Search for the cell housing the specified text and yield its (X, Y) center coordinate. 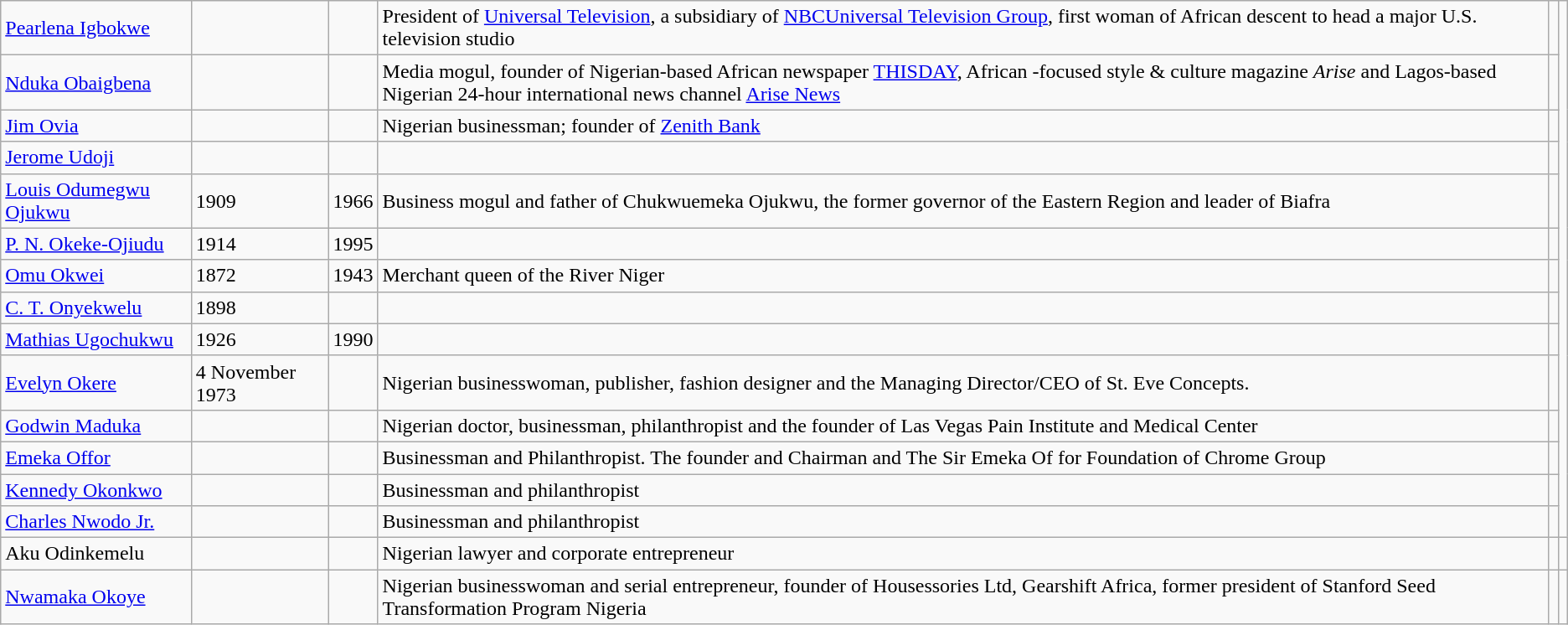
Godwin Maduka (96, 426)
1990 (353, 339)
1995 (353, 244)
Nigerian businessman; founder of Zenith Bank (963, 126)
Pearlena Igbokwe (96, 28)
1898 (260, 307)
Merchant queen of the River Niger (963, 276)
Charles Nwodo Jr. (96, 522)
Kennedy Okonkwo (96, 490)
Business mogul and father of Chukwuemeka Ojukwu, the former governor of the Eastern Region and leader of Biafra (963, 201)
4 November 1973 (260, 382)
1966 (353, 201)
Nwamaka Okoye (96, 597)
Businessman and Philanthropist. The founder and Chairman and The Sir Emeka Of for Foundation of Chrome Group (963, 457)
Evelyn Okere (96, 382)
Aku Odinkemelu (96, 554)
1909 (260, 201)
1914 (260, 244)
1926 (260, 339)
Louis Odumegwu Ojukwu (96, 201)
Nigerian lawyer and corporate entrepreneur (963, 554)
Emeka Offor (96, 457)
P. N. Okeke-Ojiudu (96, 244)
Nduka Obaigbena (96, 82)
Jim Ovia (96, 126)
1872 (260, 276)
C. T. Onyekwelu (96, 307)
Jerome Udoji (96, 158)
Omu Okwei (96, 276)
Mathias Ugochukwu (96, 339)
Nigerian doctor, businessman, philanthropist and the founder of Las Vegas Pain Institute and Medical Center (963, 426)
1943 (353, 276)
Nigerian businesswoman, publisher, fashion designer and the Managing Director/CEO of St. Eve Concepts. (963, 382)
